Detect which cell encompasses the target text, then output its (x, y) center coordinate. 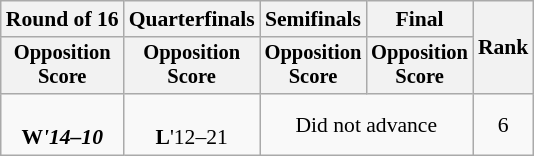
6 (504, 124)
Semifinals (314, 19)
Final (420, 19)
Rank (504, 48)
Quarterfinals (192, 19)
L'12–21 (192, 124)
W'14–10 (62, 124)
Round of 16 (62, 19)
Did not advance (366, 124)
